Return the [x, y] coordinate for the center point of the cell that contains the specified text.  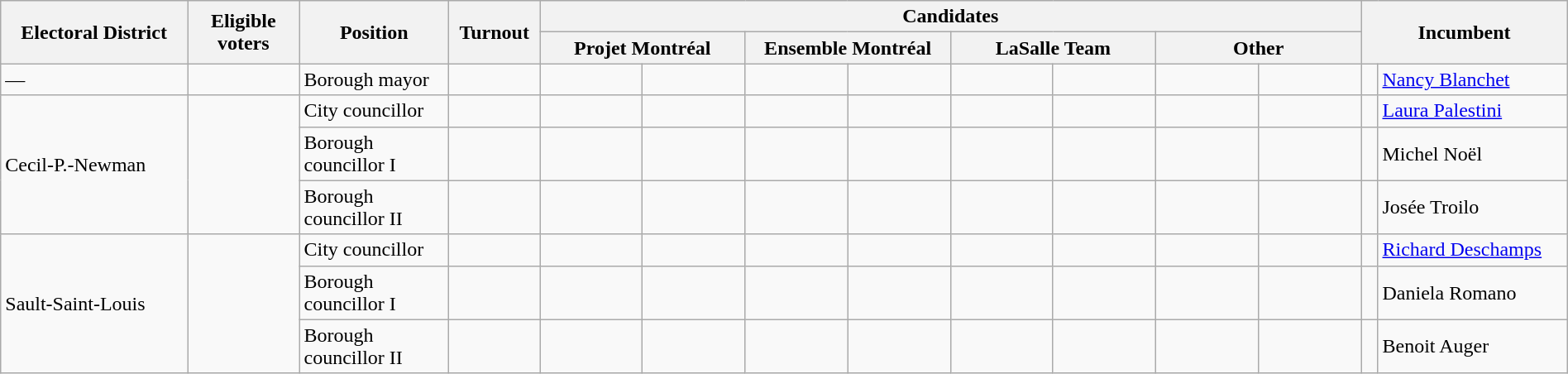
Incumbent [1464, 32]
Nancy Blanchet [1472, 79]
Laura Palestini [1472, 111]
Projet Montréal [643, 48]
Borough mayor [374, 79]
Candidates [951, 17]
— [94, 79]
Electoral District [94, 32]
Other [1259, 48]
Turnout [495, 32]
Daniela Romano [1472, 293]
LaSalle Team [1053, 48]
Richard Deschamps [1472, 250]
Josée Troilo [1472, 207]
Position [374, 32]
Eligible voters [243, 32]
Benoit Auger [1472, 346]
Michel Noël [1472, 154]
Cecil-P.-Newman [94, 165]
Ensemble Montréal [848, 48]
Sault-Saint-Louis [94, 304]
